From the cell containing the given text, extract its center point as [X, Y] coordinate. 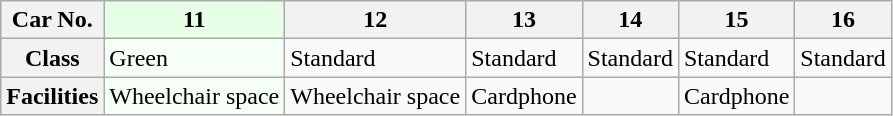
14 [630, 20]
Car No. [52, 20]
12 [376, 20]
15 [736, 20]
16 [843, 20]
Green [194, 58]
13 [524, 20]
Facilities [52, 96]
11 [194, 20]
Class [52, 58]
